Return the [x, y] coordinate for the center point of the cell that contains the specified text.  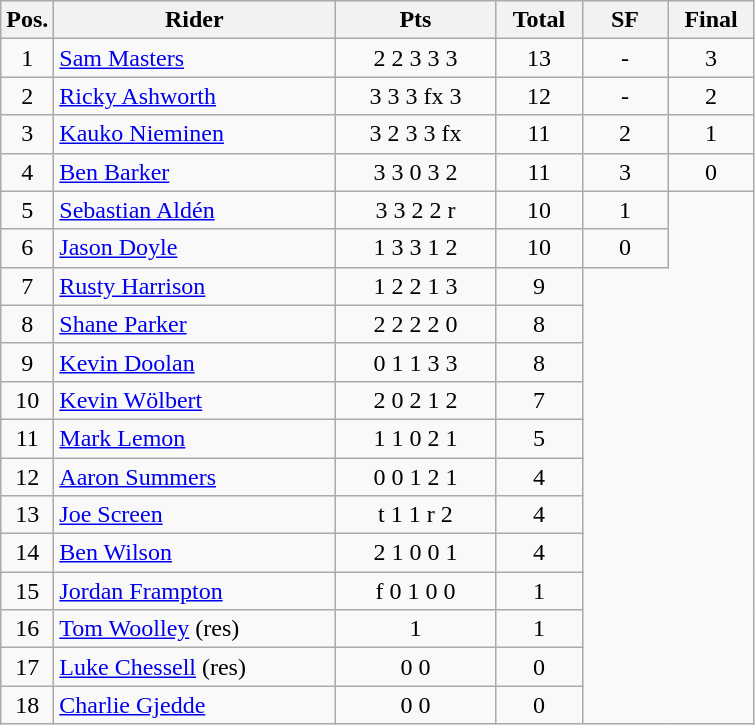
Ben Barker [194, 172]
2 2 2 2 0 [416, 324]
Tom Woolley (res) [194, 629]
Rusty Harrison [194, 286]
Sebastian Aldén [194, 210]
Kevin Doolan [194, 362]
3 3 2 2 r [416, 210]
Joe Screen [194, 515]
Kauko Nieminen [194, 134]
1 2 2 1 3 [416, 286]
Total [539, 20]
2 2 3 3 3 [416, 58]
3 2 3 3 fx [416, 134]
Kevin Wölbert [194, 400]
Charlie Gjedde [194, 705]
SF [625, 20]
Pos. [28, 20]
17 [28, 667]
Sam Masters [194, 58]
Shane Parker [194, 324]
2 0 2 1 2 [416, 400]
0 0 1 2 1 [416, 477]
f 0 1 0 0 [416, 591]
0 1 1 3 3 [416, 362]
Aaron Summers [194, 477]
14 [28, 553]
6 [28, 248]
1 1 0 2 1 [416, 438]
3 3 3 fx 3 [416, 96]
16 [28, 629]
3 3 0 3 2 [416, 172]
Pts [416, 20]
Final [711, 20]
Luke Chessell (res) [194, 667]
18 [28, 705]
Mark Lemon [194, 438]
Jordan Frampton [194, 591]
Jason Doyle [194, 248]
Rider [194, 20]
15 [28, 591]
Ricky Ashworth [194, 96]
Ben Wilson [194, 553]
1 3 3 1 2 [416, 248]
2 1 0 0 1 [416, 553]
t 1 1 r 2 [416, 515]
